Scan for the cell matching the given text and deliver its [x, y] coordinate at center. 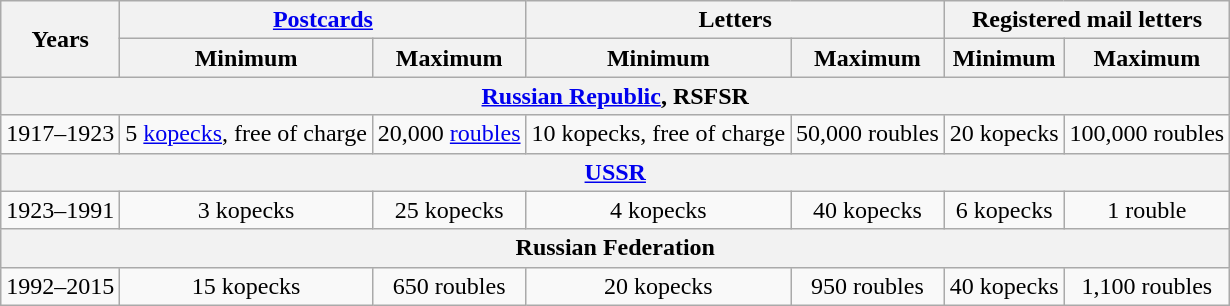
Postcards [323, 20]
50,000 roubles [868, 134]
5 kopecks, free of charge [246, 134]
1,100 roubles [1147, 286]
1992–2015 [60, 286]
950 roubles [868, 286]
1923–1991 [60, 210]
650 roubles [449, 286]
Years [60, 39]
4 kopecks [658, 210]
1 rouble [1147, 210]
6 kopecks [1004, 210]
100,000 roubles [1147, 134]
3 kopecks [246, 210]
Letters [735, 20]
Registered mail letters [1086, 20]
20,000 roubles [449, 134]
1917–1923 [60, 134]
25 kopecks [449, 210]
10 kopecks, free of charge [658, 134]
Russian Republic, RSFSR [616, 96]
USSR [616, 172]
Russian Federation [616, 248]
15 kopecks [246, 286]
